Pinpoint the cell where the given text exists, returning its (X, Y) midpoint coordinate. 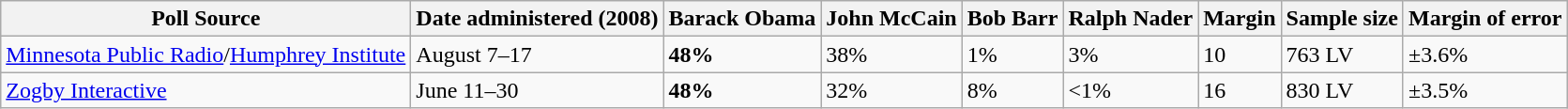
June 11–30 (537, 90)
Barack Obama (742, 19)
1% (1012, 54)
John McCain (891, 19)
Bob Barr (1012, 19)
±3.6% (1484, 54)
38% (891, 54)
8% (1012, 90)
Sample size (1342, 19)
16 (1240, 90)
Margin (1240, 19)
Ralph Nader (1131, 19)
Poll Source (206, 19)
763 LV (1342, 54)
<1% (1131, 90)
10 (1240, 54)
August 7–17 (537, 54)
Zogby Interactive (206, 90)
Date administered (2008) (537, 19)
3% (1131, 54)
±3.5% (1484, 90)
32% (891, 90)
Margin of error (1484, 19)
Minnesota Public Radio/Humphrey Institute (206, 54)
830 LV (1342, 90)
